Identify which cell holds the provided text, then report its [x, y] central coordinate. 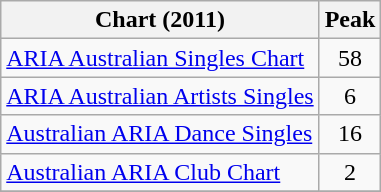
58 [350, 58]
ARIA Australian Artists Singles [160, 96]
Chart (2011) [160, 20]
6 [350, 96]
Peak [350, 20]
Australian ARIA Dance Singles [160, 134]
Australian ARIA Club Chart [160, 172]
2 [350, 172]
16 [350, 134]
ARIA Australian Singles Chart [160, 58]
